Return the [x, y] coordinate for the center point of the cell that contains the specified text.  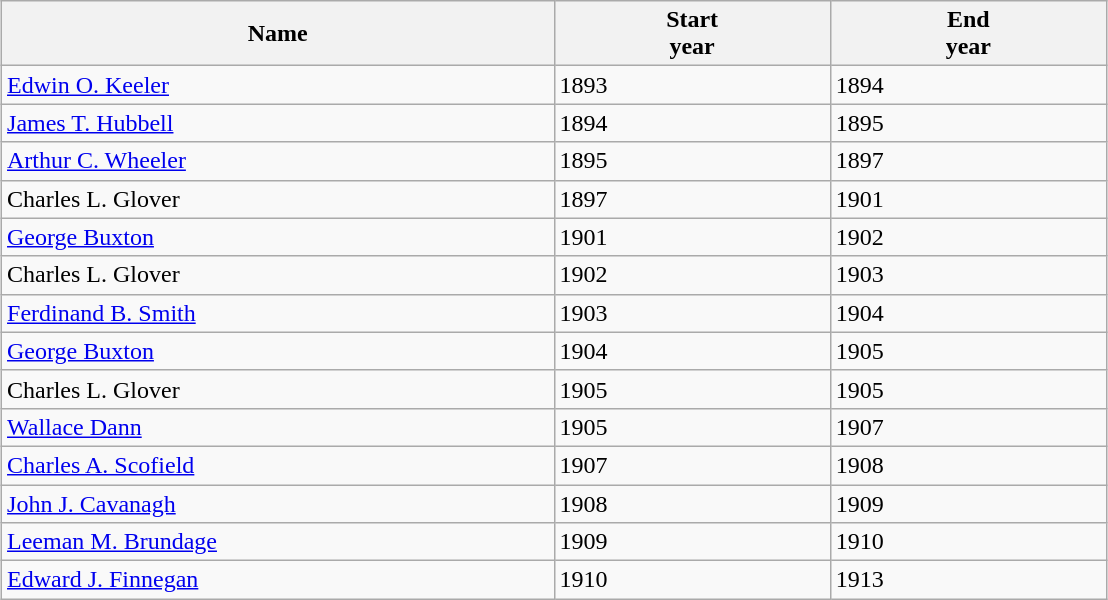
Edwin O. Keeler [278, 85]
Ferdinand B. Smith [278, 313]
Arthur C. Wheeler [278, 161]
Edward J. Finnegan [278, 580]
Name [278, 34]
John J. Cavanagh [278, 503]
Startyear [692, 34]
Wallace Dann [278, 427]
Charles A. Scofield [278, 465]
1913 [968, 580]
Leeman M. Brundage [278, 542]
Endyear [968, 34]
1893 [692, 85]
James T. Hubbell [278, 123]
